Locate the cell with the specified text and output its [x, y] center coordinate. 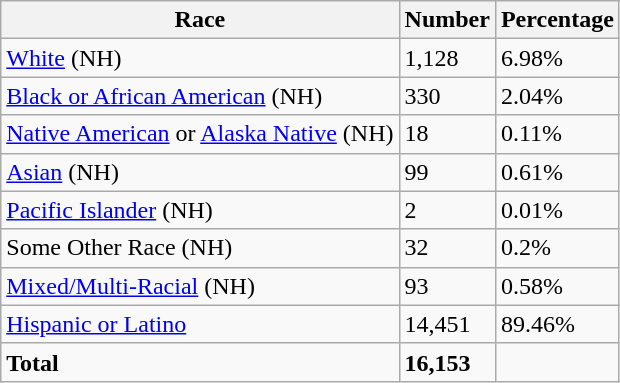
0.2% [557, 248]
93 [447, 286]
Mixed/Multi-Racial (NH) [200, 286]
6.98% [557, 58]
Percentage [557, 20]
Race [200, 20]
Number [447, 20]
89.46% [557, 324]
Some Other Race (NH) [200, 248]
Hispanic or Latino [200, 324]
330 [447, 96]
Total [200, 362]
16,153 [447, 362]
Asian (NH) [200, 172]
0.11% [557, 134]
0.58% [557, 286]
18 [447, 134]
1,128 [447, 58]
Black or African American (NH) [200, 96]
0.61% [557, 172]
2 [447, 210]
Pacific Islander (NH) [200, 210]
2.04% [557, 96]
99 [447, 172]
32 [447, 248]
14,451 [447, 324]
Native American or Alaska Native (NH) [200, 134]
0.01% [557, 210]
White (NH) [200, 58]
